Identify which cell holds the provided text, then report its [x, y] central coordinate. 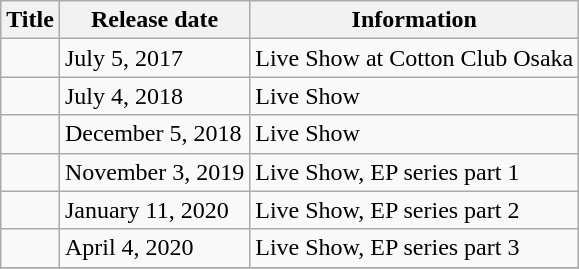
July 5, 2017 [154, 58]
Live Show, EP series part 2 [414, 210]
April 4, 2020 [154, 248]
Live Show, EP series part 1 [414, 172]
December 5, 2018 [154, 134]
January 11, 2020 [154, 210]
July 4, 2018 [154, 96]
Live Show, EP series part 3 [414, 248]
November 3, 2019 [154, 172]
Information [414, 20]
Release date [154, 20]
Live Show at Cotton Club Osaka [414, 58]
Title [30, 20]
